Search for the cell housing the specified text and yield its [X, Y] center coordinate. 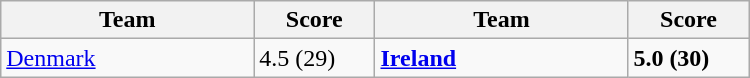
5.0 (30) [688, 58]
Ireland [502, 58]
Denmark [128, 58]
4.5 (29) [314, 58]
